Detect which cell encompasses the target text, then output its [X, Y] center coordinate. 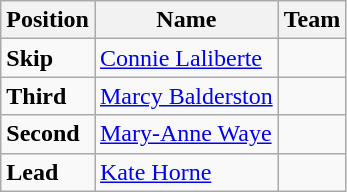
Connie Laliberte [186, 58]
Marcy Balderston [186, 96]
Lead [48, 172]
Skip [48, 58]
Position [48, 20]
Kate Horne [186, 172]
Team [312, 20]
Name [186, 20]
Second [48, 134]
Third [48, 96]
Mary-Anne Waye [186, 134]
